Extract the [x, y] coordinate from the center of the cell holding the provided text.  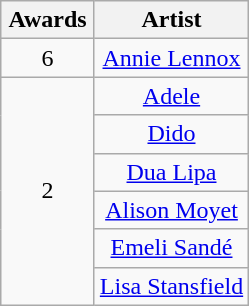
Awards [48, 20]
Adele [171, 96]
Dua Lipa [171, 172]
Annie Lennox [171, 58]
Lisa Stansfield [171, 286]
2 [48, 191]
Alison Moyet [171, 210]
Dido [171, 134]
Artist [171, 20]
Emeli Sandé [171, 248]
6 [48, 58]
